Detect which cell encompasses the target text, then output its (X, Y) center coordinate. 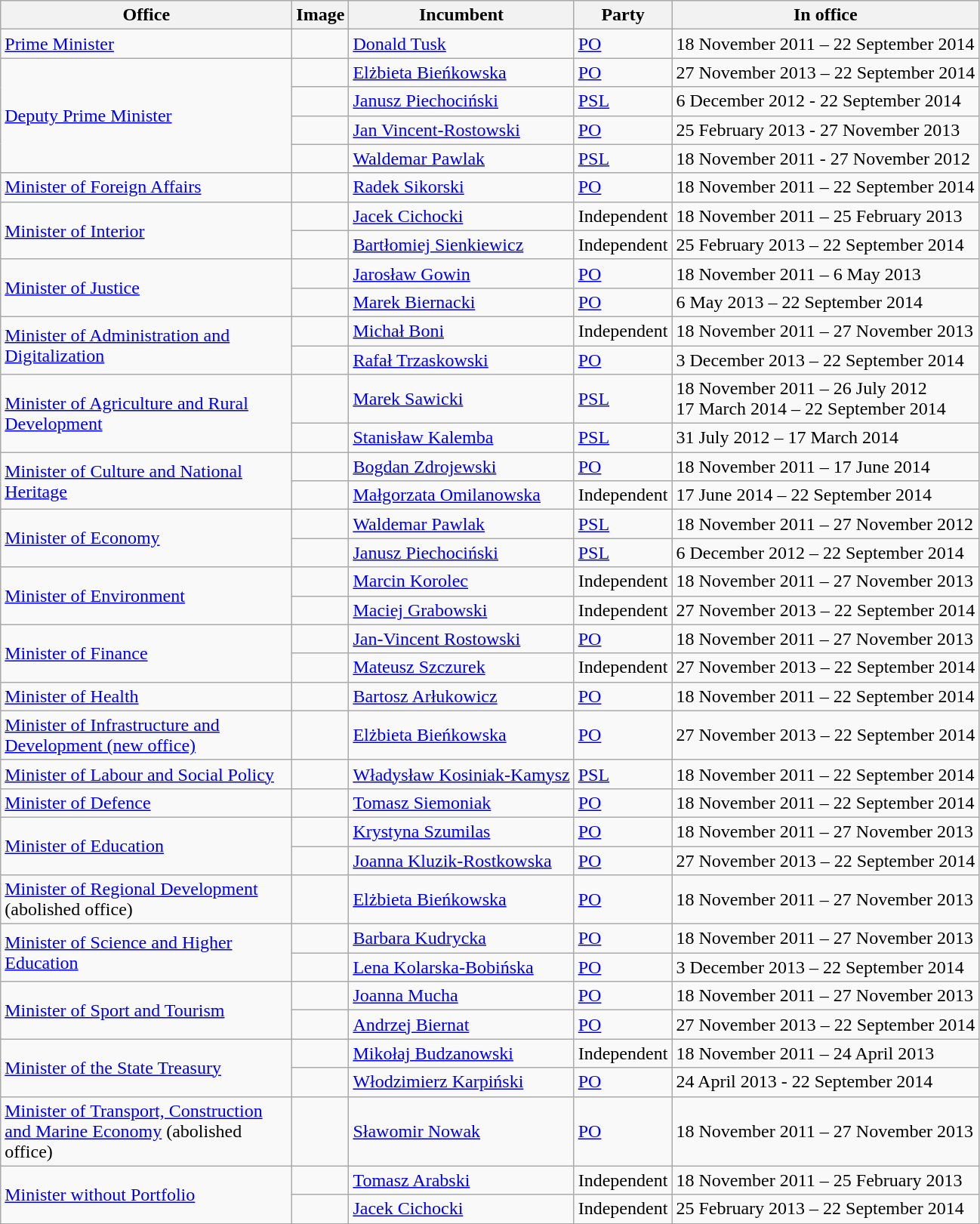
Minister of Health (146, 696)
Marek Sawicki (461, 399)
Władysław Kosiniak-Kamysz (461, 774)
Deputy Prime Minister (146, 116)
6 December 2012 - 22 September 2014 (826, 101)
Minister of Economy (146, 538)
In office (826, 15)
Prime Minister (146, 44)
Barbara Kudrycka (461, 939)
Andrzej Biernat (461, 1025)
Marek Biernacki (461, 302)
18 November 2011 – 17 June 2014 (826, 467)
Jan-Vincent Rostowski (461, 639)
Maciej Grabowski (461, 610)
Sławomir Nowak (461, 1131)
Minister of Culture and National Heritage (146, 481)
6 December 2012 – 22 September 2014 (826, 553)
Minister of Science and Higher Education (146, 953)
Minister of Regional Development (abolished office) (146, 900)
Office (146, 15)
Minister of Environment (146, 596)
Rafał Trzaskowski (461, 360)
25 February 2013 - 27 November 2013 (826, 130)
Minister of Education (146, 846)
Minister of Finance (146, 653)
6 May 2013 – 22 September 2014 (826, 302)
Party (623, 15)
Lena Kolarska-Bobińska (461, 967)
Minister of Administration and Digitalization (146, 345)
Minister of Infrastructure and Development (new office) (146, 735)
Krystyna Szumilas (461, 831)
Mikołaj Budzanowski (461, 1053)
Jarosław Gowin (461, 273)
Minister of Agriculture and Rural Development (146, 414)
Minister of Justice (146, 288)
Donald Tusk (461, 44)
Tomasz Siemoniak (461, 803)
Radek Sikorski (461, 187)
Małgorzata Omilanowska (461, 495)
Stanisław Kalemba (461, 438)
Minister of the State Treasury (146, 1068)
Michał Boni (461, 331)
18 November 2011 – 6 May 2013 (826, 273)
Jan Vincent-Rostowski (461, 130)
18 November 2011 – 24 April 2013 (826, 1053)
17 June 2014 – 22 September 2014 (826, 495)
Tomasz Arabski (461, 1180)
Minister of Transport, Construction and Marine Economy (abolished office) (146, 1131)
Minister of Labour and Social Policy (146, 774)
31 July 2012 – 17 March 2014 (826, 438)
24 April 2013 - 22 September 2014 (826, 1082)
Bartosz Arłukowicz (461, 696)
Marcin Korolec (461, 581)
Mateusz Szczurek (461, 667)
Joanna Mucha (461, 996)
Image (320, 15)
18 November 2011 - 27 November 2012 (826, 159)
Incumbent (461, 15)
Minister without Portfolio (146, 1195)
Bartłomiej Sienkiewicz (461, 245)
18 November 2011 – 26 July 201217 March 2014 – 22 September 2014 (826, 399)
Minister of Foreign Affairs (146, 187)
18 November 2011 – 27 November 2012 (826, 524)
Bogdan Zdrojewski (461, 467)
Włodzimierz Karpiński (461, 1082)
Joanna Kluzik-Rostkowska (461, 860)
Minister of Sport and Tourism (146, 1010)
Minister of Defence (146, 803)
Minister of Interior (146, 230)
